Return the (x, y) coordinate for the center point of the cell that contains the specified text.  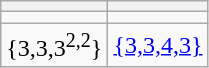
{3,3,32,2} (54, 46)
{3,3,4,3} (158, 46)
